Output the [X, Y] coordinate of the center of the cell containing the given text.  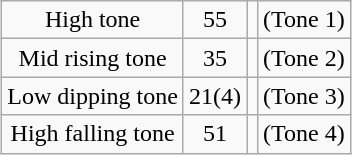
Mid rising tone [93, 58]
Low dipping tone [93, 96]
21(4) [214, 96]
High tone [93, 20]
(Tone 2) [304, 58]
35 [214, 58]
(Tone 3) [304, 96]
51 [214, 134]
High falling tone [93, 134]
(Tone 4) [304, 134]
55 [214, 20]
(Tone 1) [304, 20]
